Capture the cell that displays the provided text and extract its [x, y] central coordinate. 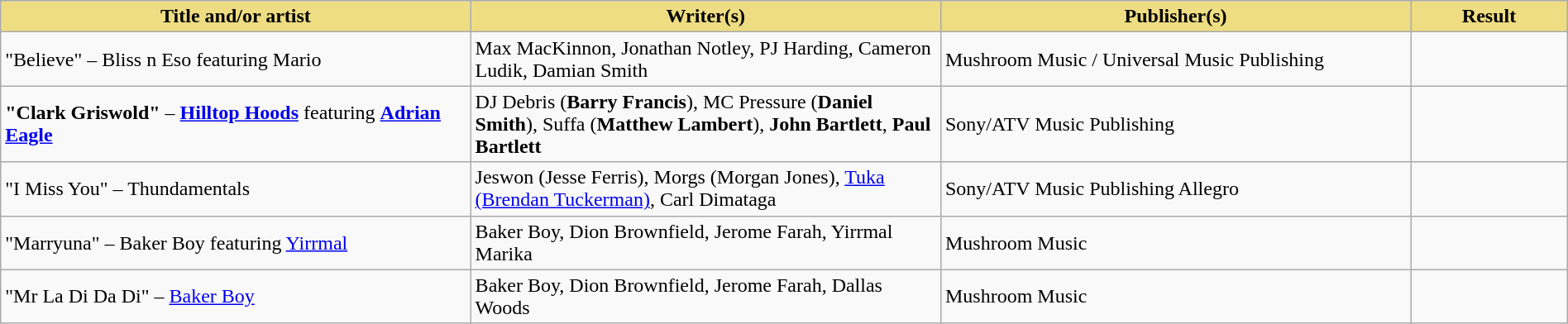
Mushroom Music / Universal Music Publishing [1175, 60]
"Marryuna" – Baker Boy featuring Yirrmal [236, 243]
Sony/ATV Music Publishing [1175, 124]
Publisher(s) [1175, 17]
Jeswon (Jesse Ferris), Morgs (Morgan Jones), Tuka (Brendan Tuckerman), Carl Dimataga [705, 188]
DJ Debris (Barry Francis), MC Pressure (Daniel Smith), Suffa (Matthew Lambert), John Bartlett, Paul Bartlett [705, 124]
Sony/ATV Music Publishing Allegro [1175, 188]
Result [1489, 17]
"Believe" – Bliss n Eso featuring Mario [236, 60]
Writer(s) [705, 17]
Title and/or artist [236, 17]
Max MacKinnon, Jonathan Notley, PJ Harding, Cameron Ludik, Damian Smith [705, 60]
"I Miss You" – Thundamentals [236, 188]
Baker Boy, Dion Brownfield, Jerome Farah, Dallas Woods [705, 296]
"Mr La Di Da Di" – Baker Boy [236, 296]
Baker Boy, Dion Brownfield, Jerome Farah, Yirrmal Marika [705, 243]
"Clark Griswold" – Hilltop Hoods featuring Adrian Eagle [236, 124]
